Output the [x, y] coordinate of the center of the cell containing the given text.  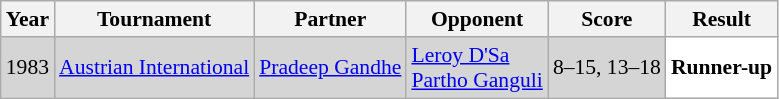
Result [722, 19]
Runner-up [722, 68]
Partner [330, 19]
Austrian International [154, 68]
8–15, 13–18 [607, 68]
Leroy D'Sa Partho Ganguli [476, 68]
Tournament [154, 19]
1983 [28, 68]
Pradeep Gandhe [330, 68]
Year [28, 19]
Score [607, 19]
Opponent [476, 19]
